Detect which cell encompasses the target text, then output its [X, Y] center coordinate. 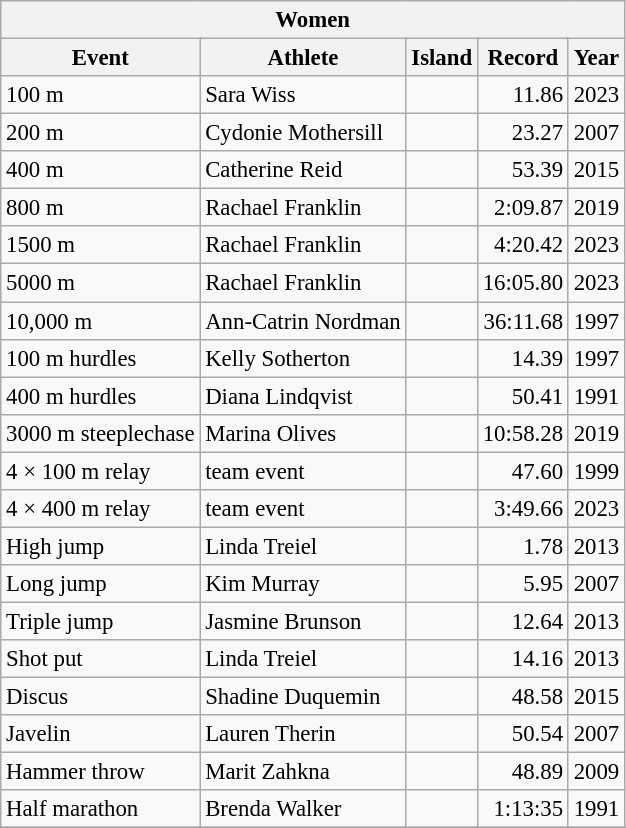
Island [442, 58]
Lauren Therin [303, 734]
Kim Murray [303, 584]
High jump [100, 546]
50.41 [522, 396]
Hammer throw [100, 772]
16:05.80 [522, 283]
Triple jump [100, 621]
1:13:35 [522, 809]
2009 [596, 772]
Marina Olives [303, 433]
14.16 [522, 659]
3:49.66 [522, 509]
Brenda Walker [303, 809]
Long jump [100, 584]
Sara Wiss [303, 95]
100 m hurdles [100, 358]
Shot put [100, 659]
Shadine Duquemin [303, 697]
Event [100, 58]
Half marathon [100, 809]
Year [596, 58]
4 × 400 m relay [100, 509]
Diana Lindqvist [303, 396]
400 m [100, 170]
53.39 [522, 170]
10,000 m [100, 321]
36:11.68 [522, 321]
800 m [100, 208]
Jasmine Brunson [303, 621]
1.78 [522, 546]
Catherine Reid [303, 170]
5.95 [522, 584]
Discus [100, 697]
5000 m [100, 283]
Cydonie Mothersill [303, 133]
Marit Zahkna [303, 772]
4:20.42 [522, 245]
Record [522, 58]
4 × 100 m relay [100, 471]
50.54 [522, 734]
Javelin [100, 734]
48.89 [522, 772]
Ann-Catrin Nordman [303, 321]
Women [313, 20]
23.27 [522, 133]
100 m [100, 95]
48.58 [522, 697]
10:58.28 [522, 433]
47.60 [522, 471]
Athlete [303, 58]
2:09.87 [522, 208]
200 m [100, 133]
3000 m steeplechase [100, 433]
11.86 [522, 95]
1999 [596, 471]
12.64 [522, 621]
400 m hurdles [100, 396]
14.39 [522, 358]
1500 m [100, 245]
Kelly Sotherton [303, 358]
